Return (x, y) of the center of cell containing provided text 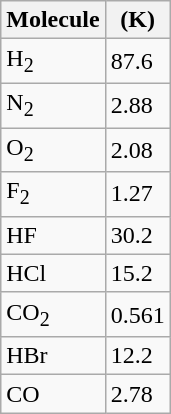
2.08 (138, 150)
CO2 (53, 314)
12.2 (138, 356)
15.2 (138, 273)
87.6 (138, 61)
2.78 (138, 394)
0.561 (138, 314)
N2 (53, 105)
Molecule (53, 20)
H2 (53, 61)
HCl (53, 273)
O2 (53, 150)
(K) (138, 20)
2.88 (138, 105)
CO (53, 394)
1.27 (138, 194)
HBr (53, 356)
F2 (53, 194)
30.2 (138, 235)
HF (53, 235)
